Locate the cell with the specified text and output its (X, Y) center coordinate. 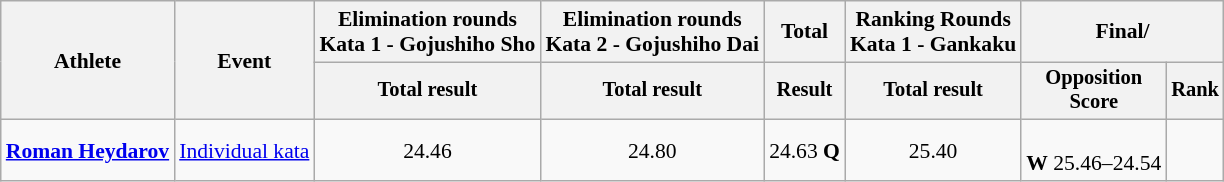
Event (244, 60)
24.46 (427, 150)
Elimination roundsKata 1 - Gojushiho Sho (427, 32)
24.80 (652, 150)
Ranking RoundsKata 1 - Gankaku (933, 32)
Result (804, 91)
Rank (1195, 91)
Total (804, 32)
Opposition Score (1094, 91)
25.40 (933, 150)
Individual kata (244, 150)
Elimination roundsKata 2 - Gojushiho Dai (652, 32)
Final/ (1122, 32)
Roman Heydarov (88, 150)
W 25.46–24.54 (1094, 150)
24.63 Q (804, 150)
Athlete (88, 60)
